Detect which cell encompasses the target text, then output its [X, Y] center coordinate. 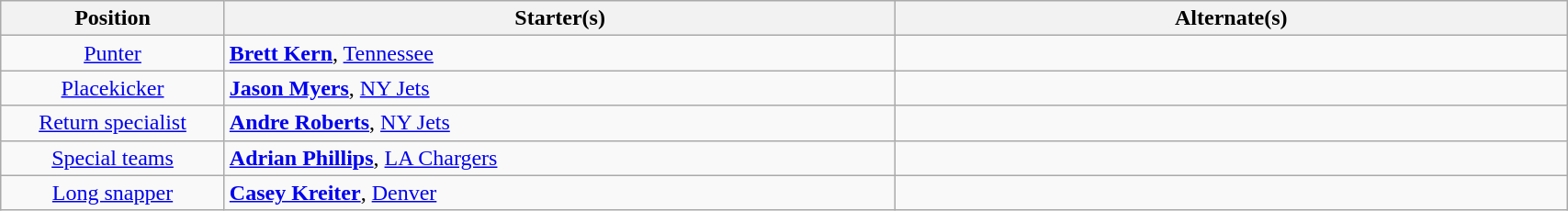
Placekicker [113, 88]
Casey Kreiter, Denver [560, 193]
Special teams [113, 158]
Alternate(s) [1231, 18]
Starter(s) [560, 18]
Andre Roberts, NY Jets [560, 123]
Adrian Phillips, LA Chargers [560, 158]
Position [113, 18]
Long snapper [113, 193]
Brett Kern, Tennessee [560, 53]
Punter [113, 53]
Jason Myers, NY Jets [560, 88]
Return specialist [113, 123]
